From the cell containing the given text, extract its center point as (X, Y) coordinate. 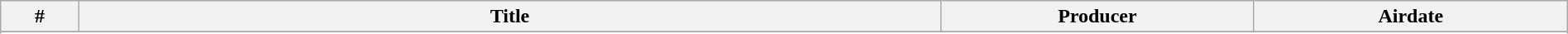
Airdate (1411, 17)
Title (509, 17)
Producer (1097, 17)
# (40, 17)
